Locate the cell with the specified text and output its [X, Y] center coordinate. 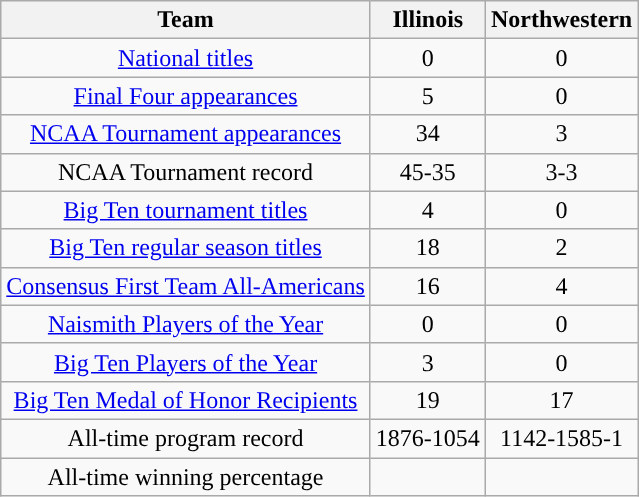
All-time winning percentage [186, 477]
45-35 [428, 172]
19 [428, 400]
1142-1585-1 [561, 438]
Consensus First Team All-Americans [186, 286]
Big Ten Players of the Year [186, 362]
Big Ten Medal of Honor Recipients [186, 400]
2 [561, 248]
Big Ten regular season titles [186, 248]
5 [428, 96]
All-time program record [186, 438]
1876-1054 [428, 438]
17 [561, 400]
Northwestern [561, 20]
18 [428, 248]
Big Ten tournament titles [186, 210]
NCAA Tournament appearances [186, 134]
16 [428, 286]
Naismith Players of the Year [186, 324]
National titles [186, 58]
NCAA Tournament record [186, 172]
3-3 [561, 172]
Illinois [428, 20]
Final Four appearances [186, 96]
Team [186, 20]
34 [428, 134]
